Scan for the cell matching the given text and deliver its (x, y) coordinate at center. 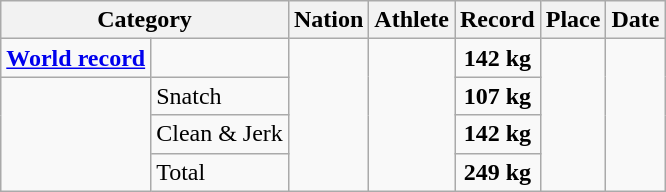
Total (220, 172)
Clean & Jerk (220, 134)
Place (573, 20)
Athlete (412, 20)
Category (145, 20)
Nation (328, 20)
Snatch (220, 96)
Record (497, 20)
107 kg (497, 96)
World record (76, 58)
249 kg (497, 172)
Date (636, 20)
